Search for the cell housing the specified text and yield its [X, Y] center coordinate. 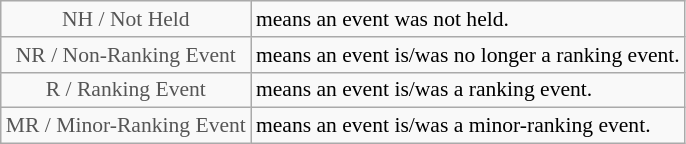
NR / Non-Ranking Event [126, 55]
means an event is/was a ranking event. [468, 90]
NH / Not Held [126, 19]
means an event was not held. [468, 19]
R / Ranking Event [126, 90]
means an event is/was no longer a ranking event. [468, 55]
means an event is/was a minor-ranking event. [468, 126]
MR / Minor-Ranking Event [126, 126]
